Return (X, Y) of the center of cell containing provided text 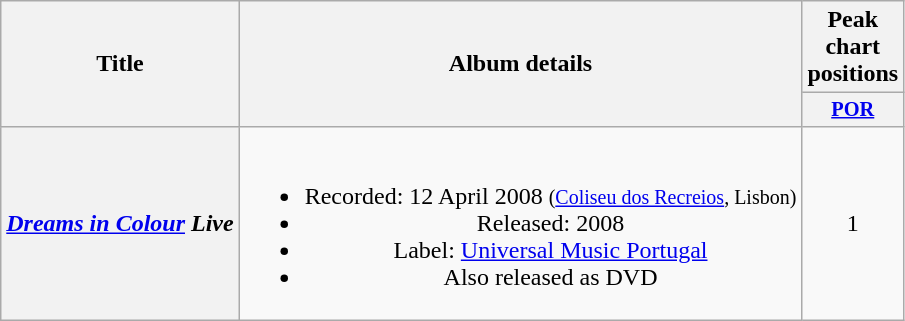
Title (120, 64)
1 (853, 223)
Album details (520, 64)
Recorded: 12 April 2008 (Coliseu dos Recreios, Lisbon)Released: 2008Label: Universal Music PortugalAlso released as DVD (520, 223)
Dreams in Colour Live (120, 223)
POR (853, 110)
Peak chart positions (853, 47)
